Return [x, y] of the center of cell containing provided text 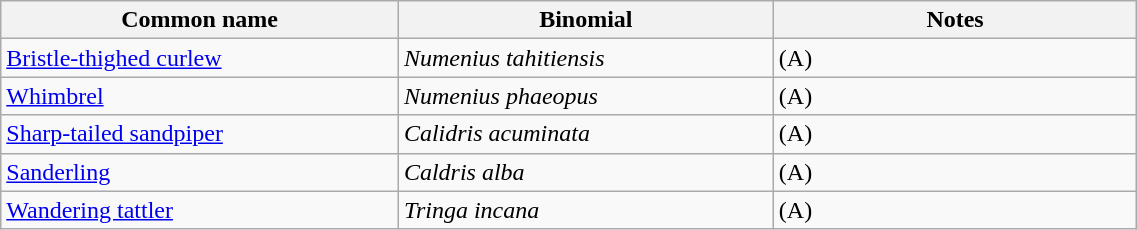
Notes [955, 20]
Common name [200, 20]
Bristle-thighed curlew [200, 58]
Calidris acuminata [586, 134]
Tringa incana [586, 210]
Caldris alba [586, 172]
Numenius phaeopus [586, 96]
Sanderling [200, 172]
Whimbrel [200, 96]
Sharp-tailed sandpiper [200, 134]
Numenius tahitiensis [586, 58]
Binomial [586, 20]
Wandering tattler [200, 210]
